Output the (X, Y) coordinate of the center of the cell containing the given text.  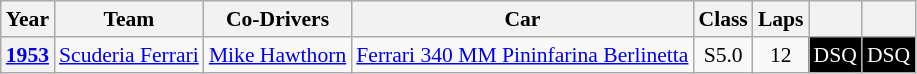
Co-Drivers (278, 19)
Car (522, 19)
1953 (28, 55)
Scuderia Ferrari (129, 55)
Class (722, 19)
Ferrari 340 MM Pininfarina Berlinetta (522, 55)
Team (129, 19)
Year (28, 19)
Laps (781, 19)
S5.0 (722, 55)
Mike Hawthorn (278, 55)
12 (781, 55)
